Search for the cell housing the specified text and yield its [X, Y] center coordinate. 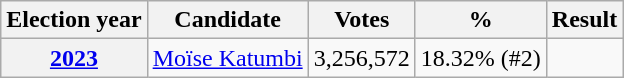
3,256,572 [362, 58]
18.32% (#2) [480, 58]
2023 [74, 58]
% [480, 20]
Candidate [228, 20]
Moïse Katumbi [228, 58]
Result [584, 20]
Election year [74, 20]
Votes [362, 20]
